Extract the [x, y] coordinate from the center of the cell holding the provided text.  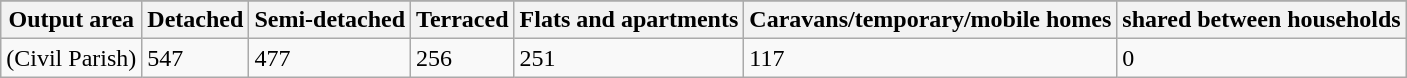
256 [462, 58]
477 [330, 58]
251 [629, 58]
(Civil Parish) [72, 58]
117 [930, 58]
Output area [72, 20]
Flats and apartments [629, 20]
Detached [196, 20]
Semi-detached [330, 20]
0 [1262, 58]
shared between households [1262, 20]
Terraced [462, 20]
547 [196, 58]
Caravans/temporary/mobile homes [930, 20]
